Output the (X, Y) coordinate of the center of the cell containing the given text.  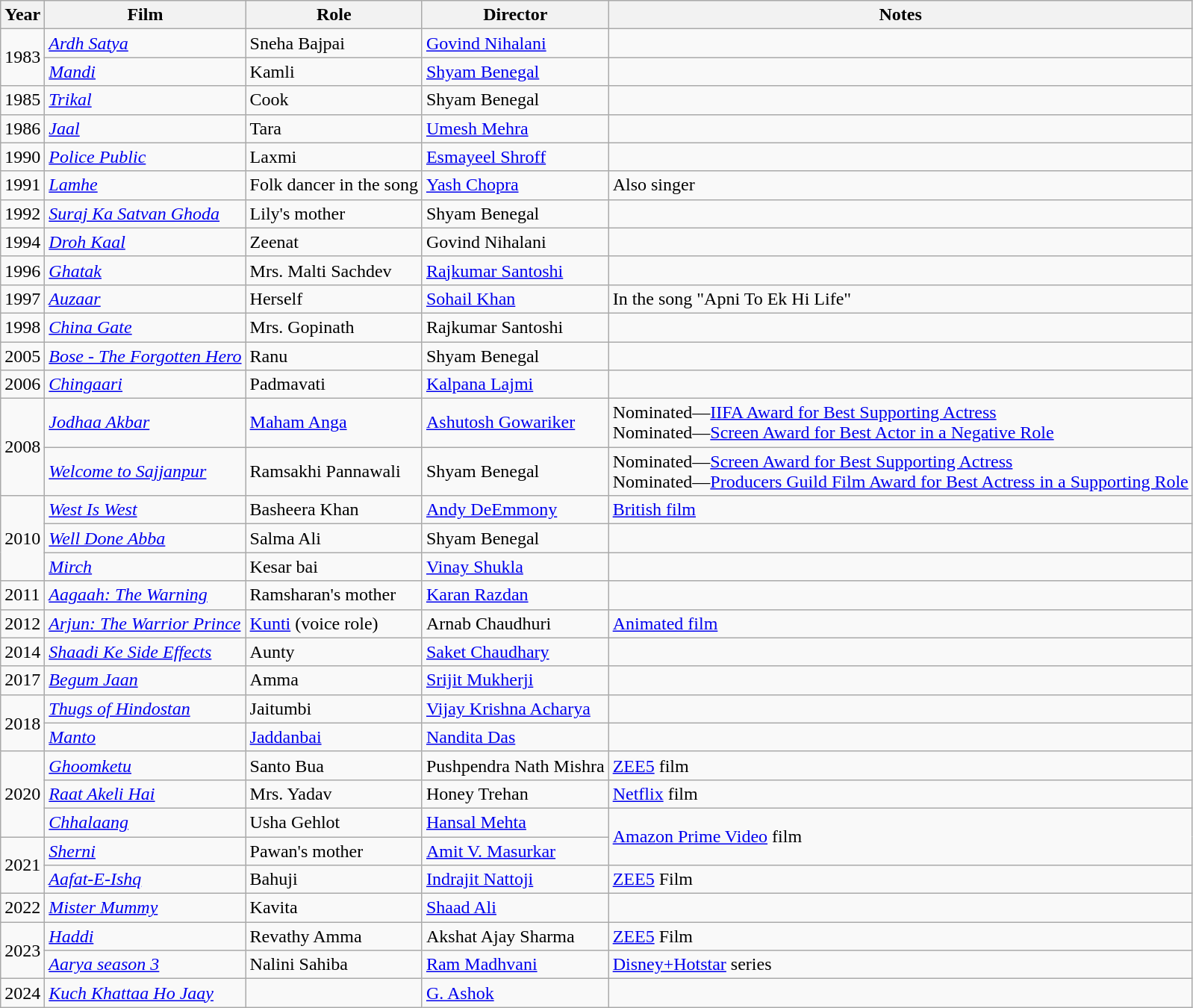
Jaddanbai (334, 737)
Bose - The Forgotten Hero (145, 356)
Welcome to Sajjanpur (145, 472)
Amma (334, 680)
Auzaar (145, 299)
2018 (22, 723)
Ranu (334, 356)
Ram Madhvani (515, 965)
Andy DeEmmony (515, 510)
Yash Chopra (515, 185)
1983 (22, 57)
1985 (22, 100)
Mrs. Yadav (334, 794)
Also singer (900, 185)
Film (145, 15)
Esmayeel Shroff (515, 157)
British film (900, 510)
2006 (22, 385)
2023 (22, 951)
Mrs. Gopinath (334, 327)
2012 (22, 623)
Arjun: The Warrior Prince (145, 623)
Well Done Abba (145, 538)
Kavita (334, 908)
Sherni (145, 850)
Shaad Ali (515, 908)
1996 (22, 270)
Amit V. Masurkar (515, 850)
1986 (22, 128)
Droh Kaal (145, 242)
Vinay Shukla (515, 567)
Mirch (145, 567)
Sohail Khan (515, 299)
1997 (22, 299)
Kalpana Lajmi (515, 385)
Trikal (145, 100)
Amazon Prime Video film (900, 836)
Nominated—IIFA Award for Best Supporting ActressNominated—Screen Award for Best Actor in a Negative Role (900, 423)
Santo Bua (334, 765)
Revathy Amma (334, 936)
Jodhaa Akbar (145, 423)
Nandita Das (515, 737)
Kamli (334, 72)
Tara (334, 128)
2020 (22, 794)
Srijit Mukherji (515, 680)
Folk dancer in the song (334, 185)
Pawan's mother (334, 850)
In the song "Apni To Ek Hi Life" (900, 299)
Hansal Mehta (515, 822)
Chhalaang (145, 822)
G. Ashok (515, 993)
Salma Ali (334, 538)
Mister Mummy (145, 908)
Vijay Krishna Acharya (515, 709)
Animated film (900, 623)
Bahuji (334, 880)
Maham Anga (334, 423)
2022 (22, 908)
West Is West (145, 510)
Honey Trehan (515, 794)
2011 (22, 595)
Ghoomketu (145, 765)
2014 (22, 652)
Chingaari (145, 385)
Kesar bai (334, 567)
ZEE5 film (900, 765)
Umesh Mehra (515, 128)
Laxmi (334, 157)
Aagaah: The Warning (145, 595)
Disney+Hotstar series (900, 965)
Nominated—Screen Award for Best Supporting ActressNominated—Producers Guild Film Award for Best Actress in a Supporting Role (900, 472)
Basheera Khan (334, 510)
Lily's mother (334, 214)
Kunti (voice role) (334, 623)
2021 (22, 865)
2024 (22, 993)
Akshat Ajay Sharma (515, 936)
Director (515, 15)
Role (334, 15)
Police Public (145, 157)
Arnab Chaudhuri (515, 623)
Kuch Khattaa Ho Jaay (145, 993)
Mandi (145, 72)
1994 (22, 242)
Mrs. Malti Sachdev (334, 270)
Begum Jaan (145, 680)
Lamhe (145, 185)
Zeenat (334, 242)
Thugs of Hindostan (145, 709)
Ramsakhi Pannawali (334, 472)
1998 (22, 327)
2005 (22, 356)
Haddi (145, 936)
1991 (22, 185)
Shaadi Ke Side Effects (145, 652)
Herself (334, 299)
Usha Gehlot (334, 822)
2017 (22, 680)
Nalini Sahiba (334, 965)
China Gate (145, 327)
Ghatak (145, 270)
Notes (900, 15)
2008 (22, 447)
Netflix film (900, 794)
Karan Razdan (515, 595)
Padmavati (334, 385)
Year (22, 15)
Saket Chaudhary (515, 652)
Aunty (334, 652)
Pushpendra Nath Mishra (515, 765)
Aafat-E-Ishq (145, 880)
Jaal (145, 128)
Ashutosh Gowariker (515, 423)
Ramsharan's mother (334, 595)
Sneha Bajpai (334, 43)
Indrajit Nattoji (515, 880)
Cook (334, 100)
2010 (22, 538)
Jaitumbi (334, 709)
Ardh Satya (145, 43)
Suraj Ka Satvan Ghoda (145, 214)
1992 (22, 214)
Raat Akeli Hai (145, 794)
1990 (22, 157)
Manto (145, 737)
Aarya season 3 (145, 965)
